For the text-containing cell, return its midpoint in [x, y] coordinate format. 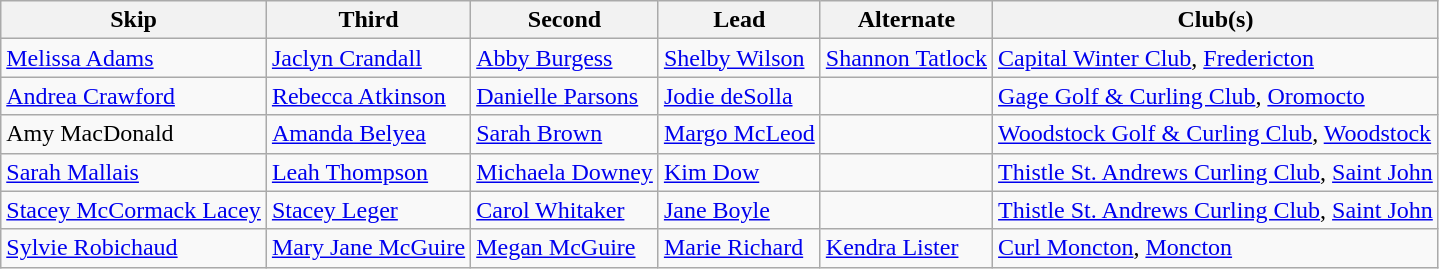
Curl Moncton, Moncton [1216, 248]
Stacey Leger [368, 210]
Lead [739, 20]
Rebecca Atkinson [368, 96]
Kim Dow [739, 172]
Danielle Parsons [565, 96]
Second [565, 20]
Jodie deSolla [739, 96]
Shannon Tatlock [906, 58]
Abby Burgess [565, 58]
Marie Richard [739, 248]
Michaela Downey [565, 172]
Sylvie Robichaud [134, 248]
Third [368, 20]
Woodstock Golf & Curling Club, Woodstock [1216, 134]
Shelby Wilson [739, 58]
Club(s) [1216, 20]
Amy MacDonald [134, 134]
Capital Winter Club, Fredericton [1216, 58]
Leah Thompson [368, 172]
Mary Jane McGuire [368, 248]
Jaclyn Crandall [368, 58]
Stacey McCormack Lacey [134, 210]
Melissa Adams [134, 58]
Gage Golf & Curling Club, Oromocto [1216, 96]
Sarah Mallais [134, 172]
Skip [134, 20]
Andrea Crawford [134, 96]
Alternate [906, 20]
Margo McLeod [739, 134]
Carol Whitaker [565, 210]
Megan McGuire [565, 248]
Sarah Brown [565, 134]
Kendra Lister [906, 248]
Jane Boyle [739, 210]
Amanda Belyea [368, 134]
